Identify which cell holds the provided text, then report its [X, Y] central coordinate. 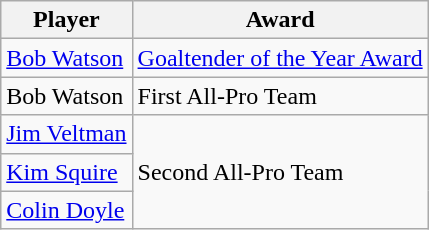
Jim Veltman [66, 134]
Kim Squire [66, 172]
Award [280, 20]
Goaltender of the Year Award [280, 58]
Second All-Pro Team [280, 172]
Player [66, 20]
First All-Pro Team [280, 96]
Colin Doyle [66, 210]
